Scan for the cell matching the given text and deliver its (X, Y) coordinate at center. 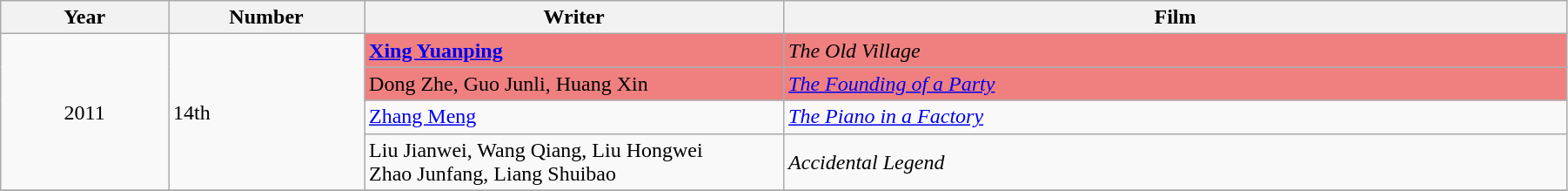
Writer (574, 17)
14th (266, 112)
Xing Yuanping (574, 51)
Number (266, 17)
Liu Jianwei, Wang Qiang, Liu HongweiZhao Junfang, Liang Shuibao (574, 162)
Accidental Legend (1176, 162)
2011 (85, 112)
The Old Village (1176, 51)
Dong Zhe, Guo Junli, Huang Xin (574, 84)
The Founding of a Party (1176, 84)
Zhang Meng (574, 117)
The Piano in a Factory (1176, 117)
Film (1176, 17)
Year (85, 17)
